From the cell containing the given text, extract its center point as (X, Y) coordinate. 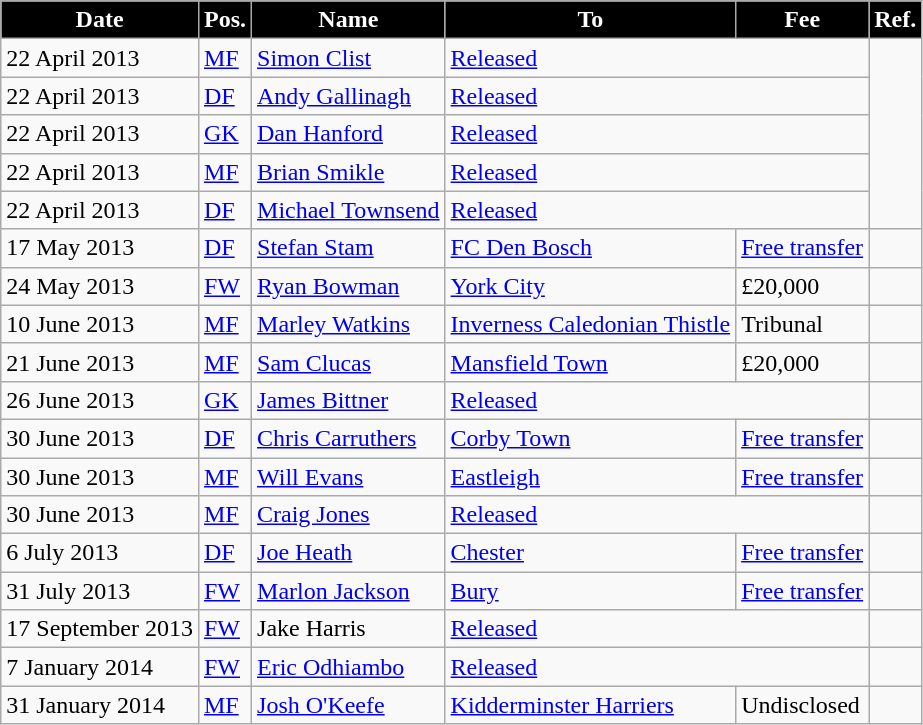
Dan Hanford (349, 134)
Eric Odhiambo (349, 667)
Michael Townsend (349, 210)
10 June 2013 (100, 324)
6 July 2013 (100, 553)
Kidderminster Harriers (590, 705)
21 June 2013 (100, 362)
Ryan Bowman (349, 286)
Marlon Jackson (349, 591)
Marley Watkins (349, 324)
17 May 2013 (100, 248)
Craig Jones (349, 515)
Josh O'Keefe (349, 705)
Eastleigh (590, 477)
Fee (802, 20)
Chester (590, 553)
24 May 2013 (100, 286)
Ref. (896, 20)
Inverness Caledonian Thistle (590, 324)
Name (349, 20)
FC Den Bosch (590, 248)
To (590, 20)
Simon Clist (349, 58)
Joe Heath (349, 553)
Will Evans (349, 477)
Pos. (224, 20)
James Bittner (349, 400)
Corby Town (590, 438)
Bury (590, 591)
York City (590, 286)
31 July 2013 (100, 591)
Undisclosed (802, 705)
Chris Carruthers (349, 438)
17 September 2013 (100, 629)
26 June 2013 (100, 400)
Date (100, 20)
Sam Clucas (349, 362)
31 January 2014 (100, 705)
Brian Smikle (349, 172)
Tribunal (802, 324)
7 January 2014 (100, 667)
Andy Gallinagh (349, 96)
Jake Harris (349, 629)
Mansfield Town (590, 362)
Stefan Stam (349, 248)
